Extract the [X, Y] coordinate from the center of the cell holding the provided text.  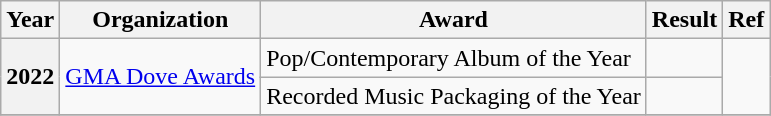
Ref [746, 20]
Organization [160, 20]
Result [684, 20]
Award [454, 20]
Recorded Music Packaging of the Year [454, 96]
Pop/Contemporary Album of the Year [454, 58]
GMA Dove Awards [160, 77]
2022 [30, 77]
Year [30, 20]
